Scan for the cell matching the given text and deliver its (X, Y) coordinate at center. 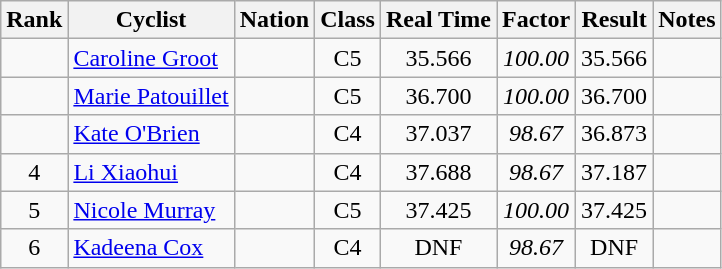
Nicole Murray (151, 210)
37.688 (438, 172)
36.873 (614, 134)
Result (614, 20)
6 (34, 248)
Kadeena Cox (151, 248)
Cyclist (151, 20)
Marie Patouillet (151, 96)
Nation (274, 20)
5 (34, 210)
37.037 (438, 134)
Caroline Groot (151, 58)
Factor (536, 20)
4 (34, 172)
Rank (34, 20)
Real Time (438, 20)
Kate O'Brien (151, 134)
Class (348, 20)
Li Xiaohui (151, 172)
37.187 (614, 172)
Notes (687, 20)
